Find where the given text appears and provide that cell's center as (X, Y) coordinate. 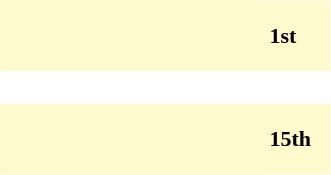
1st (296, 35)
15th (296, 139)
